Find where the given text appears and provide that cell's center as (X, Y) coordinate. 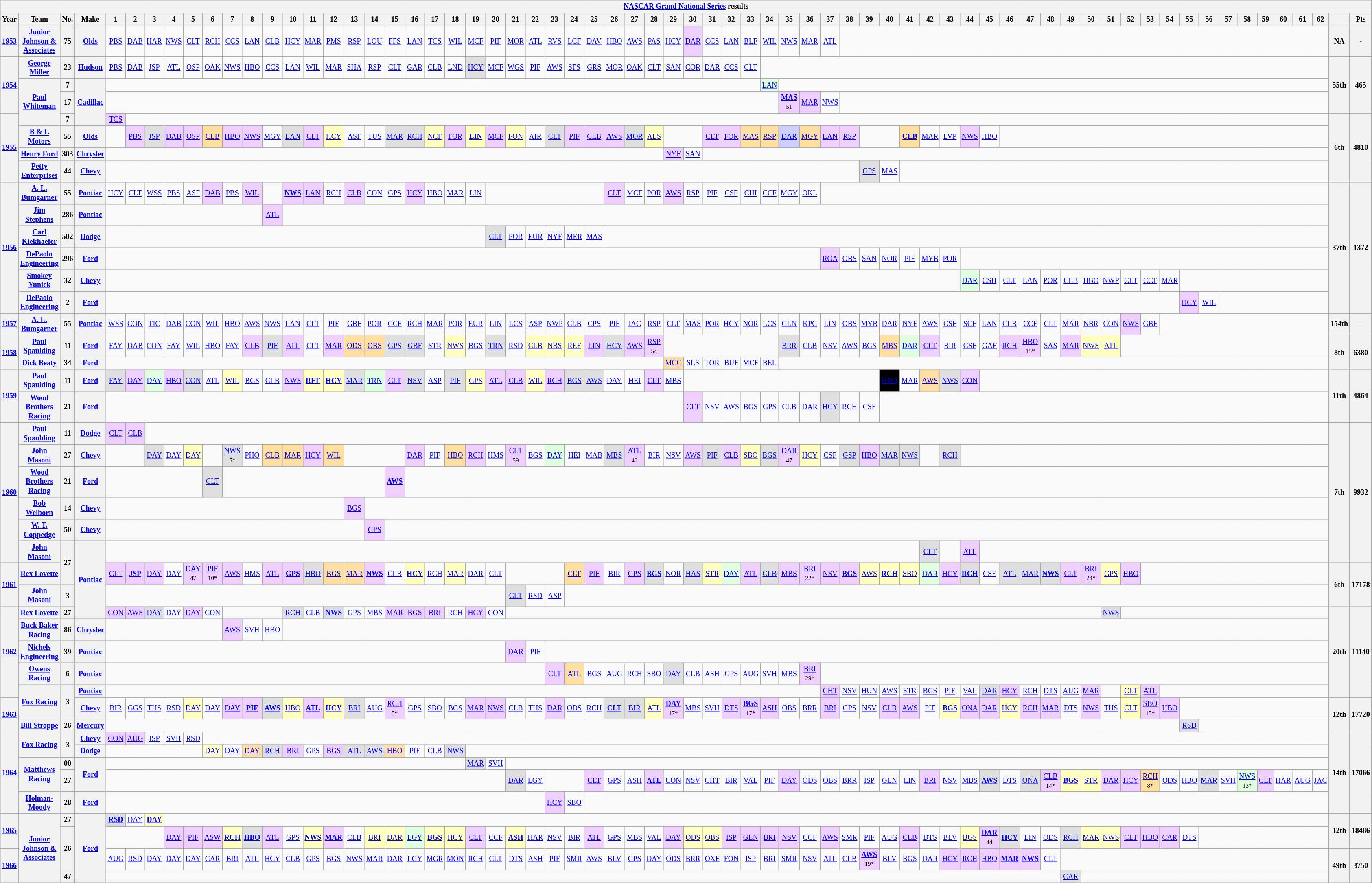
14th (1339, 773)
Make (90, 20)
SBO15* (1150, 708)
MER (574, 237)
KPC (810, 324)
RVS (554, 41)
1 (116, 20)
OKL (810, 193)
DAY47 (193, 574)
303 (68, 154)
SCF (969, 324)
HAS (693, 574)
AIR (536, 137)
7th (1339, 493)
1965 (10, 831)
8th (1339, 353)
1955 (10, 148)
DAR47 (790, 456)
42 (930, 20)
37th (1339, 248)
13 (354, 20)
19 (476, 20)
154th (1339, 324)
37 (830, 20)
8 (252, 20)
DAY17* (673, 708)
00 (68, 764)
Owens Racing (39, 674)
Holman-Moody (39, 803)
62 (1320, 20)
BEL (770, 363)
AWS19* (869, 859)
GAR (415, 68)
George Miller (39, 68)
45 (989, 20)
Team (39, 20)
25 (594, 20)
1954 (10, 85)
COR (693, 68)
17066 (1361, 773)
BRI29* (810, 674)
4 (173, 20)
75 (68, 41)
35 (790, 20)
TUS (374, 137)
NCF (435, 137)
SAS (1050, 346)
54 (1170, 20)
20 (496, 20)
24 (574, 20)
CSH (989, 280)
MAS51 (790, 102)
LND (455, 68)
FFS (395, 41)
PIF10* (212, 574)
BLF (751, 41)
ATL43 (635, 456)
GSP (850, 456)
TOR (712, 363)
RCH5* (395, 708)
GAF (989, 346)
4864 (1361, 396)
ALS (654, 137)
NA (1339, 41)
9932 (1361, 493)
46 (1010, 20)
ASW (212, 837)
18 (455, 20)
Bob Welborn (39, 508)
Pts (1361, 20)
BRI24* (1091, 574)
1962 (10, 652)
51 (1111, 20)
17178 (1361, 585)
Nichels Engineering (39, 652)
RSP54 (654, 346)
Mercury (90, 725)
NWS5* (233, 456)
DAV (594, 41)
MON (455, 859)
W. T. Coppedge (39, 530)
BRI22* (810, 574)
18486 (1361, 831)
9 (273, 20)
1966 (10, 865)
SFS (574, 68)
GRS (594, 68)
CLT59 (516, 456)
43 (950, 20)
11th (1339, 396)
1957 (10, 324)
1372 (1361, 248)
17720 (1361, 715)
22 (536, 20)
NASCAR Grand National Series results (686, 7)
58 (1247, 20)
3750 (1361, 865)
Bill Stroppe (39, 725)
MAB (594, 456)
RCH8* (1150, 781)
57 (1228, 20)
502 (68, 237)
5 (193, 20)
1964 (10, 773)
SHA (354, 68)
NBR (1091, 324)
OXF (712, 859)
SLS (693, 363)
1961 (10, 585)
48 (1050, 20)
38 (850, 20)
12 (334, 20)
Smokey Yunick (39, 280)
31 (712, 20)
PAS (654, 41)
1953 (10, 41)
53 (1150, 20)
PMS (334, 41)
1960 (10, 493)
BGS17* (751, 708)
296 (68, 259)
PHO (252, 456)
Henry Ford (39, 154)
286 (68, 215)
LVP (950, 137)
4810 (1361, 148)
HBO15* (1030, 346)
1959 (10, 396)
No. (68, 20)
Cadillac (90, 102)
465 (1361, 85)
Jim Stephens (39, 215)
86 (68, 630)
60 (1284, 20)
29 (673, 20)
BUF (731, 363)
NWS13* (1247, 781)
10 (293, 20)
TIC (155, 324)
NBS (554, 346)
GGS (135, 708)
20th (1339, 652)
CHI (751, 193)
30 (693, 20)
1963 (10, 715)
6380 (1361, 353)
55th (1339, 85)
56 (1209, 20)
16 (415, 20)
49 (1071, 20)
Hudson (90, 68)
40 (890, 20)
Petty Enterprises (39, 171)
ROA (830, 259)
1958 (10, 353)
Dick Beaty (39, 363)
61 (1302, 20)
41 (910, 20)
Year (10, 20)
1956 (10, 248)
11140 (1361, 652)
B & L Motors (39, 137)
MCC (673, 363)
CPS (594, 324)
33 (751, 20)
52 (1131, 20)
Buck Baker Racing (39, 630)
49th (1339, 865)
DAR44 (989, 837)
Paul Whiteman (39, 102)
Matthews Racing (39, 774)
Carl Kiekhaefer (39, 237)
LOU (374, 41)
59 (1266, 20)
15 (395, 20)
HUN (869, 691)
CLB14* (1050, 781)
MGR (435, 859)
WGS (516, 68)
36 (810, 20)
LCF (574, 41)
